Pinpoint the cell where the given text exists, returning its (x, y) midpoint coordinate. 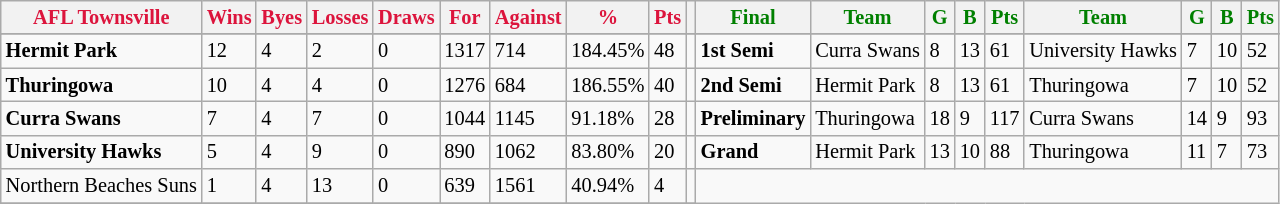
93 (1260, 118)
Byes (281, 17)
1044 (465, 118)
Losses (340, 17)
1317 (465, 51)
184.45% (608, 51)
890 (465, 152)
Wins (230, 17)
40 (668, 85)
1561 (528, 186)
28 (668, 118)
5 (230, 152)
714 (528, 51)
1062 (528, 152)
40.94% (608, 186)
% (608, 17)
83.80% (608, 152)
684 (528, 85)
18 (940, 118)
1276 (465, 85)
48 (668, 51)
1 (230, 186)
12 (230, 51)
Against (528, 17)
Final (754, 17)
Preliminary (754, 118)
73 (1260, 152)
Grand (754, 152)
11 (1197, 152)
91.18% (608, 118)
Draws (406, 17)
Northern Beaches Suns (102, 186)
20 (668, 152)
For (465, 17)
14 (1197, 118)
2 (340, 51)
2nd Semi (754, 85)
AFL Townsville (102, 17)
1145 (528, 118)
1st Semi (754, 51)
186.55% (608, 85)
639 (465, 186)
117 (1004, 118)
88 (1004, 152)
